Scan for the cell matching the given text and deliver its (x, y) coordinate at center. 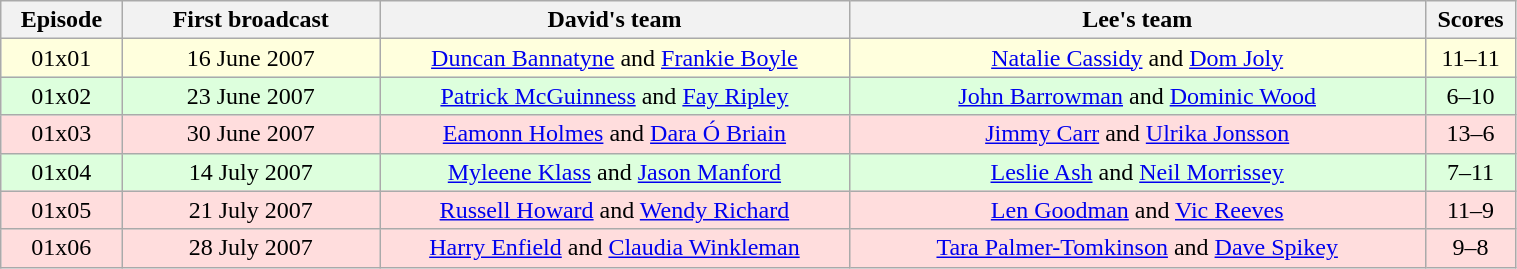
Scores (1470, 20)
Myleene Klass and Jason Manford (615, 172)
David's team (615, 20)
16 June 2007 (251, 58)
Eamonn Holmes and Dara Ó Briain (615, 134)
6–10 (1470, 96)
Lee's team (1137, 20)
13–6 (1470, 134)
01x05 (62, 210)
9–8 (1470, 248)
John Barrowman and Dominic Wood (1137, 96)
11–11 (1470, 58)
Duncan Bannatyne and Frankie Boyle (615, 58)
01x04 (62, 172)
21 July 2007 (251, 210)
01x03 (62, 134)
First broadcast (251, 20)
Harry Enfield and Claudia Winkleman (615, 248)
01x06 (62, 248)
Russell Howard and Wendy Richard (615, 210)
Tara Palmer-Tomkinson and Dave Spikey (1137, 248)
7–11 (1470, 172)
Leslie Ash and Neil Morrissey (1137, 172)
14 July 2007 (251, 172)
Episode (62, 20)
Natalie Cassidy and Dom Joly (1137, 58)
28 July 2007 (251, 248)
Patrick McGuinness and Fay Ripley (615, 96)
30 June 2007 (251, 134)
11–9 (1470, 210)
23 June 2007 (251, 96)
Jimmy Carr and Ulrika Jonsson (1137, 134)
01x02 (62, 96)
Len Goodman and Vic Reeves (1137, 210)
01x01 (62, 58)
